Detect which cell encompasses the target text, then output its [X, Y] center coordinate. 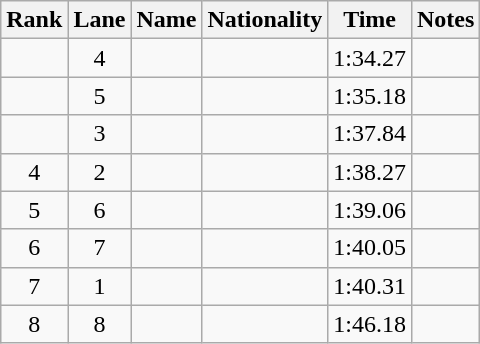
Notes [445, 20]
1:38.27 [370, 172]
1:39.06 [370, 210]
Time [370, 20]
Rank [34, 20]
1:34.27 [370, 58]
1 [100, 286]
1:46.18 [370, 324]
Lane [100, 20]
Name [166, 20]
1:35.18 [370, 96]
Nationality [265, 20]
2 [100, 172]
3 [100, 134]
1:37.84 [370, 134]
1:40.31 [370, 286]
1:40.05 [370, 248]
